Scan for the cell matching the given text and deliver its [x, y] coordinate at center. 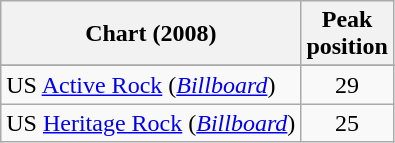
US Heritage Rock (Billboard) [151, 123]
US Active Rock (Billboard) [151, 85]
25 [347, 123]
29 [347, 85]
Chart (2008) [151, 34]
Peak position [347, 34]
